Pinpoint the cell where the given text exists, returning its (x, y) midpoint coordinate. 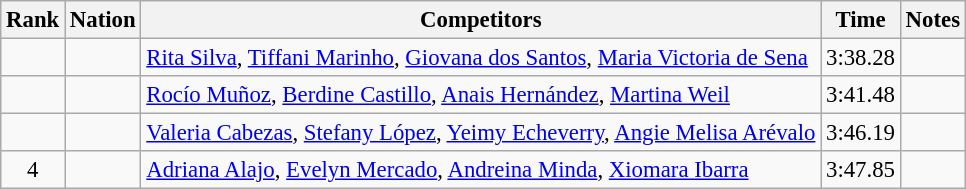
Rocío Muñoz, Berdine Castillo, Anais Hernández, Martina Weil (481, 95)
3:41.48 (861, 95)
Notes (932, 20)
Valeria Cabezas, Stefany López, Yeimy Echeverry, Angie Melisa Arévalo (481, 133)
Nation (103, 20)
3:38.28 (861, 58)
Adriana Alajo, Evelyn Mercado, Andreina Minda, Xiomara Ibarra (481, 170)
Rita Silva, Tiffani Marinho, Giovana dos Santos, Maria Victoria de Sena (481, 58)
4 (33, 170)
Competitors (481, 20)
Time (861, 20)
3:46.19 (861, 133)
Rank (33, 20)
3:47.85 (861, 170)
